Extract the [X, Y] coordinate from the center of the cell holding the provided text.  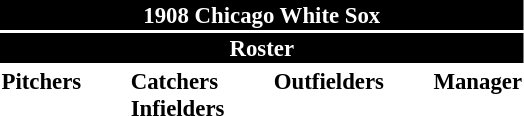
1908 Chicago White Sox [262, 15]
Roster [262, 48]
